Find where the given text appears and provide that cell's center as [x, y] coordinate. 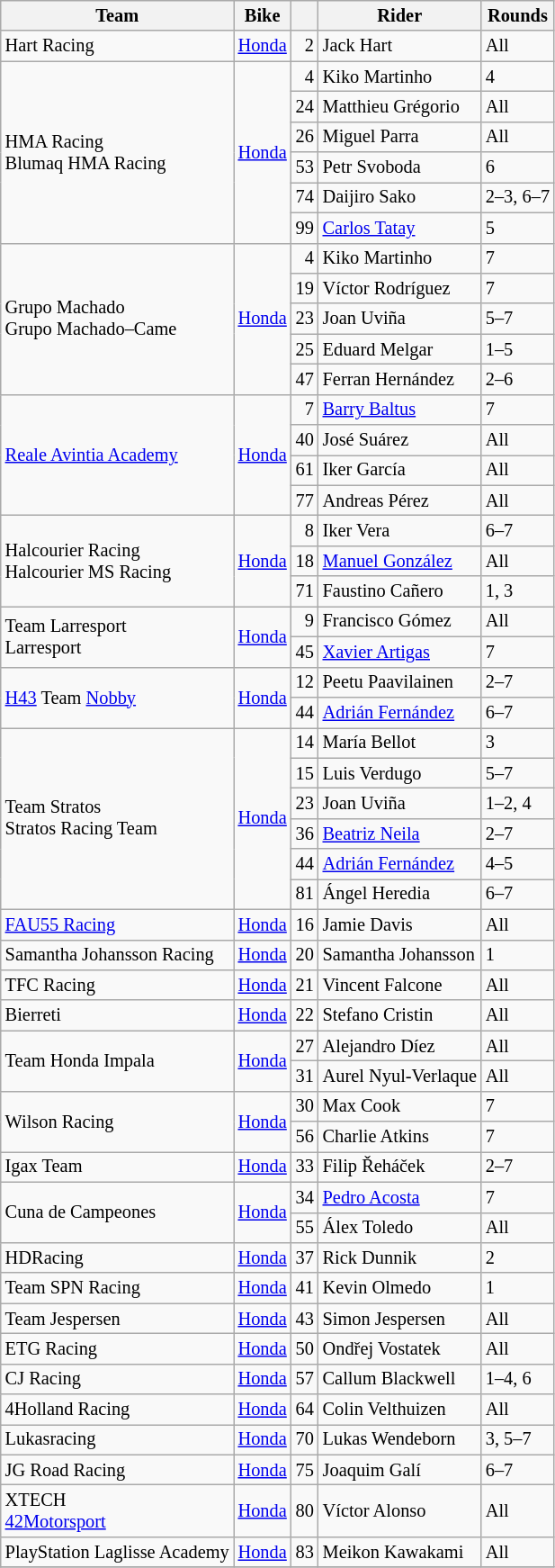
Rounds [518, 15]
Ondřej Vostatek [399, 1348]
Samantha Johansson [399, 955]
8 [305, 530]
Beatriz Neila [399, 834]
4Holland Racing [117, 1410]
FAU55 Racing [117, 924]
Filip Řeháček [399, 1167]
Charlie Atkins [399, 1137]
Wilson Racing [117, 1122]
Team [117, 15]
Eduard Melgar [399, 349]
Rick Dunnik [399, 1257]
Faustino Cañero [399, 591]
Peetu Paavilainen [399, 682]
Víctor Alonso [399, 1511]
Grupo Machado Grupo Machado–Came [117, 319]
Víctor Rodríguez [399, 288]
Team Honda Impala [117, 1060]
María Bellot [399, 743]
CJ Racing [117, 1379]
15 [305, 773]
3 [518, 743]
Ferran Hernández [399, 379]
HDRacing [117, 1257]
27 [305, 1046]
64 [305, 1410]
50 [305, 1348]
PlayStation Laglisse Academy [117, 1552]
Meikon Kawakami [399, 1552]
3, 5–7 [518, 1439]
Jack Hart [399, 46]
Pedro Acosta [399, 1197]
74 [305, 197]
ETG Racing [117, 1348]
2–3, 6–7 [518, 197]
Igax Team [117, 1167]
12 [305, 682]
20 [305, 955]
XTECH 42Motorsport [117, 1511]
HMA Racing Blumaq HMA Racing [117, 152]
5 [518, 228]
Jamie Davis [399, 924]
80 [305, 1511]
Cuna de Campeones [117, 1212]
75 [305, 1470]
Halcourier Racing Halcourier MS Racing [117, 560]
21 [305, 985]
33 [305, 1167]
Francisco Gómez [399, 621]
41 [305, 1288]
Max Cook [399, 1106]
Petr Svoboda [399, 167]
43 [305, 1319]
Andreas Pérez [399, 500]
Hart Racing [117, 46]
Ángel Heredia [399, 894]
Carlos Tatay [399, 228]
18 [305, 561]
Barry Baltus [399, 410]
José Suárez [399, 440]
Luis Verdugo [399, 773]
31 [305, 1076]
Rider [399, 15]
71 [305, 591]
2–6 [518, 379]
Lukas Wendeborn [399, 1439]
Álex Toledo [399, 1228]
53 [305, 167]
Team Larresport Larresport [117, 635]
Simon Jespersen [399, 1319]
40 [305, 440]
Matthieu Grégorio [399, 106]
1–4, 6 [518, 1379]
Alejandro Díez [399, 1046]
83 [305, 1552]
26 [305, 137]
22 [305, 1015]
24 [305, 106]
56 [305, 1137]
Team Stratos Stratos Racing Team [117, 818]
Aurel Nyul-Verlaque [399, 1076]
Iker García [399, 470]
H43 Team Nobby [117, 697]
Lukasracing [117, 1439]
Miguel Parra [399, 137]
14 [305, 743]
1–2, 4 [518, 803]
9 [305, 621]
Bierreti [117, 1015]
99 [305, 228]
25 [305, 349]
34 [305, 1197]
61 [305, 470]
Colin Velthuizen [399, 1410]
Joaquim Galí [399, 1470]
37 [305, 1257]
Team Jespersen [117, 1319]
57 [305, 1379]
1–5 [518, 349]
4–5 [518, 864]
Team SPN Racing [117, 1288]
19 [305, 288]
Daijiro Sako [399, 197]
JG Road Racing [117, 1470]
Stefano Cristin [399, 1015]
77 [305, 500]
47 [305, 379]
6 [518, 167]
Reale Avintia Academy [117, 455]
45 [305, 652]
Bike [263, 15]
Kevin Olmedo [399, 1288]
30 [305, 1106]
Manuel González [399, 561]
Callum Blackwell [399, 1379]
Vincent Falcone [399, 985]
TFC Racing [117, 985]
16 [305, 924]
1, 3 [518, 591]
81 [305, 894]
Samantha Johansson Racing [117, 955]
36 [305, 834]
Iker Vera [399, 530]
Xavier Artigas [399, 652]
55 [305, 1228]
70 [305, 1439]
